Pinpoint the cell where the given text exists, returning its [X, Y] midpoint coordinate. 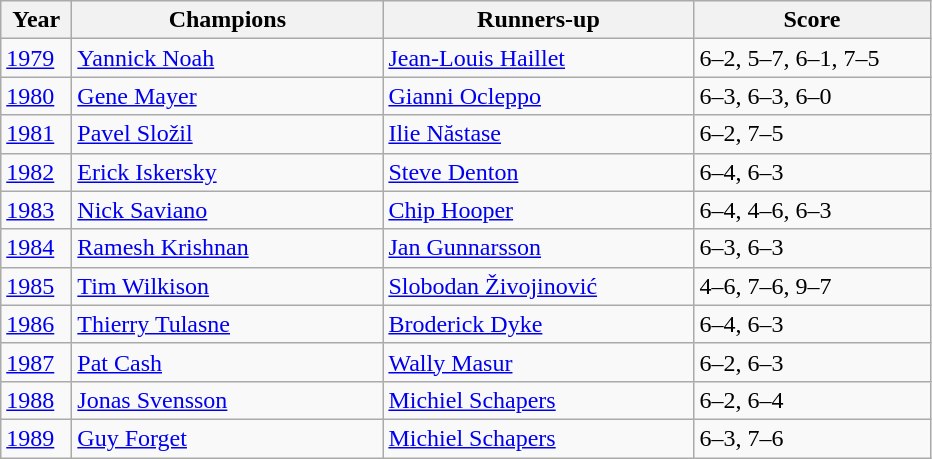
1981 [36, 134]
Jonas Svensson [228, 400]
4–6, 7–6, 9–7 [812, 286]
Chip Hooper [538, 210]
Ilie Năstase [538, 134]
1987 [36, 362]
6–3, 6–3, 6–0 [812, 96]
Broderick Dyke [538, 324]
1980 [36, 96]
Slobodan Živojinović [538, 286]
1985 [36, 286]
1983 [36, 210]
1989 [36, 438]
Steve Denton [538, 172]
Pavel Složil [228, 134]
Runners-up [538, 20]
Gene Mayer [228, 96]
6–3, 6–3 [812, 248]
1986 [36, 324]
Thierry Tulasne [228, 324]
Gianni Ocleppo [538, 96]
Tim Wilkison [228, 286]
6–2, 6–4 [812, 400]
Pat Cash [228, 362]
6–2, 7–5 [812, 134]
1979 [36, 58]
Guy Forget [228, 438]
Ramesh Krishnan [228, 248]
Nick Saviano [228, 210]
6–3, 7–6 [812, 438]
Yannick Noah [228, 58]
Jan Gunnarsson [538, 248]
Erick Iskersky [228, 172]
Jean-Louis Haillet [538, 58]
Year [36, 20]
6–2, 6–3 [812, 362]
1984 [36, 248]
Wally Masur [538, 362]
6–2, 5–7, 6–1, 7–5 [812, 58]
Champions [228, 20]
1982 [36, 172]
6–4, 4–6, 6–3 [812, 210]
Score [812, 20]
1988 [36, 400]
